Locate the cell with the specified text and output its (X, Y) center coordinate. 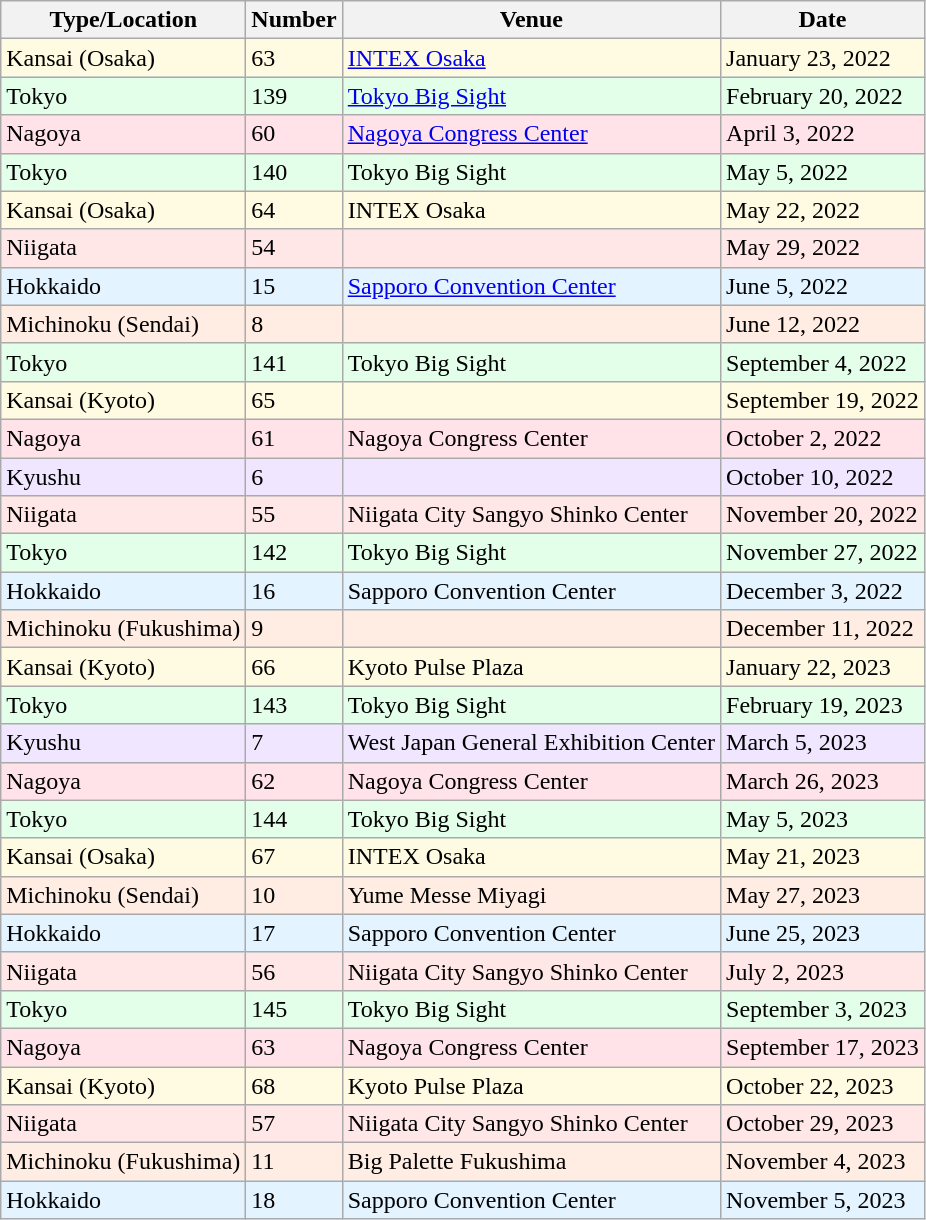
May 29, 2022 (823, 248)
April 3, 2022 (823, 134)
November 5, 2023 (823, 1200)
57 (294, 1124)
55 (294, 515)
June 5, 2022 (823, 286)
18 (294, 1200)
141 (294, 362)
September 19, 2022 (823, 400)
7 (294, 743)
March 5, 2023 (823, 743)
143 (294, 705)
17 (294, 933)
January 22, 2023 (823, 667)
May 5, 2022 (823, 172)
10 (294, 895)
West Japan General Exhibition Center (531, 743)
May 5, 2023 (823, 819)
139 (294, 96)
140 (294, 172)
62 (294, 781)
8 (294, 324)
61 (294, 438)
January 23, 2022 (823, 58)
November 27, 2022 (823, 553)
February 20, 2022 (823, 96)
December 11, 2022 (823, 629)
Big Palette Fukushima (531, 1162)
66 (294, 667)
May 27, 2023 (823, 895)
June 25, 2023 (823, 933)
Yume Messe Miyagi (531, 895)
October 10, 2022 (823, 477)
May 21, 2023 (823, 857)
December 3, 2022 (823, 591)
Type/Location (124, 20)
145 (294, 1009)
142 (294, 553)
60 (294, 134)
September 3, 2023 (823, 1009)
November 20, 2022 (823, 515)
March 26, 2023 (823, 781)
16 (294, 591)
15 (294, 286)
64 (294, 210)
65 (294, 400)
11 (294, 1162)
July 2, 2023 (823, 971)
February 19, 2023 (823, 705)
Venue (531, 20)
October 2, 2022 (823, 438)
56 (294, 971)
October 29, 2023 (823, 1124)
May 22, 2022 (823, 210)
Date (823, 20)
October 22, 2023 (823, 1085)
67 (294, 857)
November 4, 2023 (823, 1162)
September 4, 2022 (823, 362)
September 17, 2023 (823, 1047)
Number (294, 20)
6 (294, 477)
9 (294, 629)
54 (294, 248)
144 (294, 819)
June 12, 2022 (823, 324)
68 (294, 1085)
